Identify which cell holds the provided text, then report its (x, y) central coordinate. 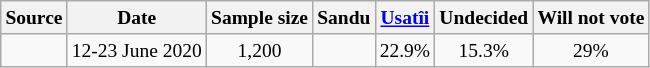
Will not vote (591, 18)
Undecided (484, 18)
Sample size (259, 18)
Sandu (344, 18)
Usatîi (405, 18)
1,200 (259, 50)
Source (34, 18)
22.9% (405, 50)
12-23 June 2020 (136, 50)
29% (591, 50)
15.3% (484, 50)
Date (136, 18)
